Output the (X, Y) coordinate of the center of the cell containing the given text.  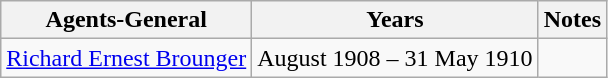
Agents-General (126, 20)
Notes (572, 20)
August 1908 – 31 May 1910 (395, 58)
Richard Ernest Brounger (126, 58)
Years (395, 20)
